Provide the (x, y) coordinate of the cell's center where the given text is located.  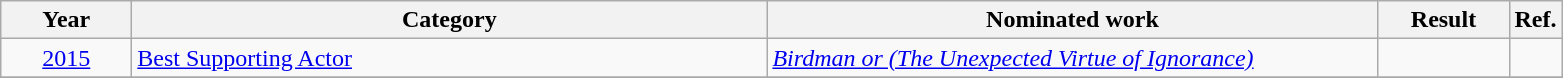
Ref. (1536, 20)
Best Supporting Actor (450, 58)
Category (450, 20)
Year (66, 20)
Birdman or (The Unexpected Virtue of Ignorance) (1072, 58)
Result (1444, 20)
2015 (66, 58)
Nominated work (1072, 20)
